Detect which cell encompasses the target text, then output its (x, y) center coordinate. 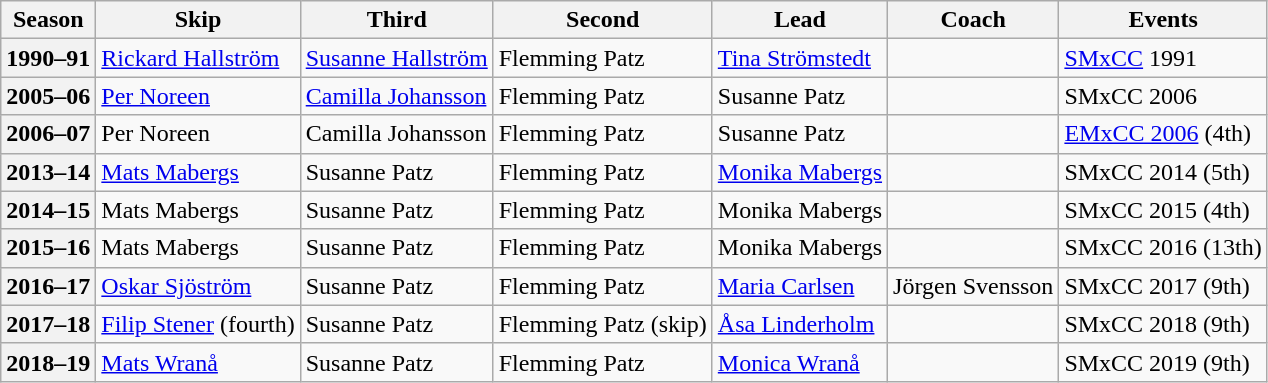
SMxCC 2017 (9th) (1163, 286)
Filip Stener (fourth) (198, 324)
Events (1163, 20)
Mats Wranå (198, 362)
Tina Strömstedt (800, 58)
2014–15 (48, 210)
2013–14 (48, 172)
Maria Carlsen (800, 286)
2005–06 (48, 96)
SMxCC 2006 (1163, 96)
SMxCC 2015 (4th) (1163, 210)
SMxCC 1991 (1163, 58)
Flemming Patz (skip) (602, 324)
EMxCC 2006 (4th) (1163, 134)
1990–91 (48, 58)
Jörgen Svensson (974, 286)
2018–19 (48, 362)
Åsa Linderholm (800, 324)
2015–16 (48, 248)
2006–07 (48, 134)
SMxCC 2016 (13th) (1163, 248)
SMxCC 2018 (9th) (1163, 324)
Second (602, 20)
Rickard Hallström (198, 58)
Season (48, 20)
SMxCC 2014 (5th) (1163, 172)
Susanne Hallström (396, 58)
2016–17 (48, 286)
Lead (800, 20)
Monica Wranå (800, 362)
Skip (198, 20)
Third (396, 20)
Coach (974, 20)
2017–18 (48, 324)
Oskar Sjöström (198, 286)
SMxCC 2019 (9th) (1163, 362)
